Return the (x, y) coordinate for the center point of the cell that contains the specified text.  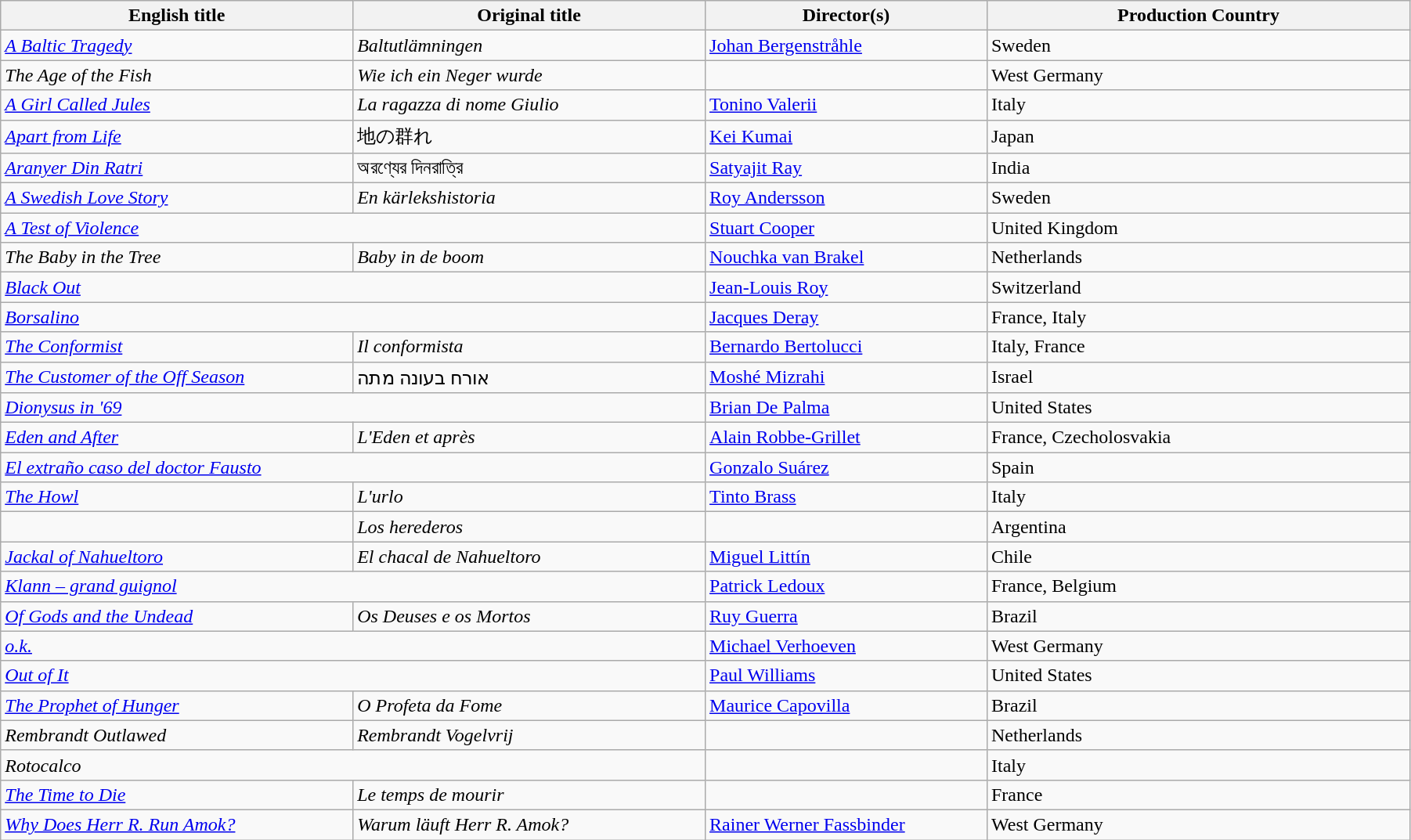
Il conformista (529, 347)
Brian De Palma (846, 408)
A Baltic Tragedy (177, 45)
Michael Verhoeven (846, 646)
Borsalino (353, 317)
Le temps de mourir (529, 795)
Jackal of Nahueltoro (177, 557)
Rembrandt Outlawed (177, 735)
Gonzalo Suárez (846, 467)
Switzerland (1198, 287)
Alain Robbe-Grillet (846, 438)
The Howl (177, 497)
Warum läuft Herr R. Amok? (529, 824)
The Time to Die (177, 795)
Jacques Deray (846, 317)
France, Italy (1198, 317)
Klann – grand guignol (353, 586)
Bernardo Bertolucci (846, 347)
A Girl Called Jules (177, 105)
El chacal de Nahueltoro (529, 557)
Rembrandt Vogelvrij (529, 735)
United Kingdom (1198, 228)
Argentina (1198, 527)
Satyajit Ray (846, 168)
France, Czecholosvakia (1198, 438)
o.k. (353, 646)
Israel (1198, 377)
Patrick Ledoux (846, 586)
Tinto Brass (846, 497)
Maurice Capovilla (846, 705)
O Profeta da Fome (529, 705)
Production Country (1198, 16)
Ruy Guerra (846, 616)
Spain (1198, 467)
Dionysus in '69 (353, 408)
France (1198, 795)
Os Deuses e os Mortos (529, 616)
Of Gods and the Undead (177, 616)
Out of It (353, 676)
Baltutlämningen (529, 45)
Japan (1198, 136)
English title (177, 16)
Rotocalco (353, 765)
Director(s) (846, 16)
Nouchka van Brakel (846, 258)
Apart from Life (177, 136)
Los herederos (529, 527)
Kei Kumai (846, 136)
Moshé Mizrahi (846, 377)
Eden and After (177, 438)
Wie ich ein Neger wurde (529, 75)
Stuart Cooper (846, 228)
אורח בעונה מתה (529, 377)
El extraño caso del doctor Fausto (353, 467)
France, Belgium (1198, 586)
Miguel Littín (846, 557)
The Age of the Fish (177, 75)
L'Eden et après (529, 438)
The Baby in the Tree (177, 258)
地の群れ (529, 136)
Paul Williams (846, 676)
Johan Bergenstråhle (846, 45)
The Customer of the Off Season (177, 377)
A Swedish Love Story (177, 198)
Baby in de boom (529, 258)
Roy Andersson (846, 198)
Tonino Valerii (846, 105)
The Prophet of Hunger (177, 705)
En kärlekshistoria (529, 198)
Rainer Werner Fassbinder (846, 824)
The Conformist (177, 347)
La ragazza di nome Giulio (529, 105)
Original title (529, 16)
Black Out (353, 287)
Why Does Herr R. Run Amok? (177, 824)
L'urlo (529, 497)
Jean-Louis Roy (846, 287)
Italy, France (1198, 347)
A Test of Violence (353, 228)
Aranyer Din Ratri (177, 168)
অরণ্যের দিনরাত্রি (529, 168)
India (1198, 168)
Chile (1198, 557)
